Capture the cell that displays the provided text and extract its (X, Y) central coordinate. 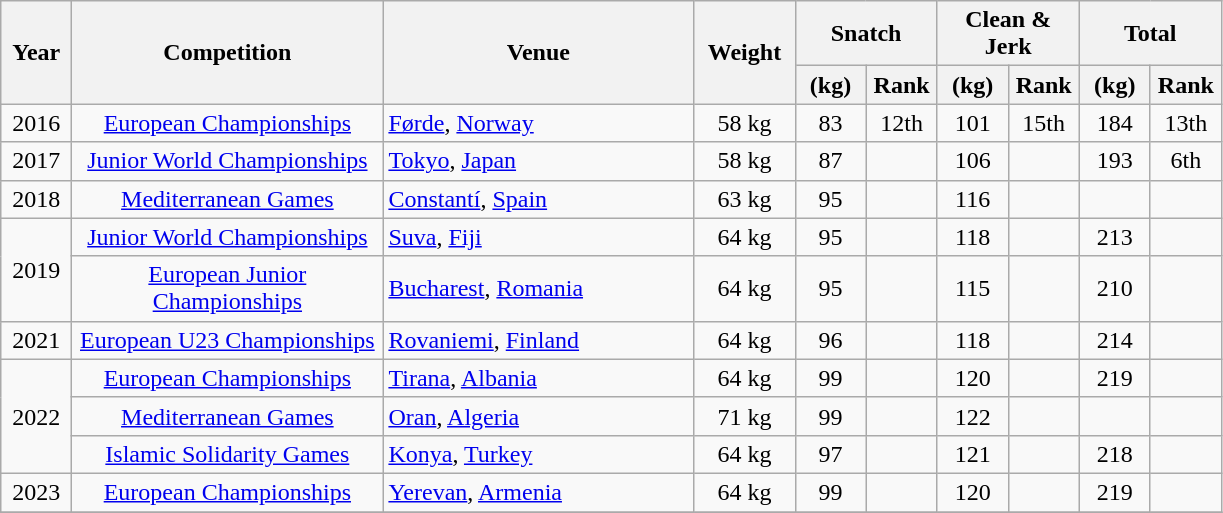
122 (972, 416)
97 (830, 454)
2018 (36, 199)
Konya, Turkey (538, 454)
European U23 Championships (228, 340)
214 (1114, 340)
2017 (36, 161)
12th (902, 123)
218 (1114, 454)
Competition (228, 52)
Clean & Jerk (1008, 34)
121 (972, 454)
2019 (36, 270)
101 (972, 123)
Yerevan, Armenia (538, 492)
2022 (36, 416)
Snatch (866, 34)
116 (972, 199)
2021 (36, 340)
193 (1114, 161)
European Junior Championships (228, 288)
210 (1114, 288)
71 kg (744, 416)
2016 (36, 123)
Total (1150, 34)
Førde, Norway (538, 123)
Tokyo, Japan (538, 161)
Suva, Fiji (538, 237)
Rovaniemi, Finland (538, 340)
Bucharest, Romania (538, 288)
96 (830, 340)
15th (1044, 123)
6th (1186, 161)
63 kg (744, 199)
Weight (744, 52)
Tirana, Albania (538, 378)
213 (1114, 237)
106 (972, 161)
115 (972, 288)
13th (1186, 123)
Islamic Solidarity Games (228, 454)
Oran, Algeria (538, 416)
83 (830, 123)
Constantí, Spain (538, 199)
Year (36, 52)
Venue (538, 52)
87 (830, 161)
184 (1114, 123)
2023 (36, 492)
